Output the [X, Y] coordinate of the center of the cell containing the given text.  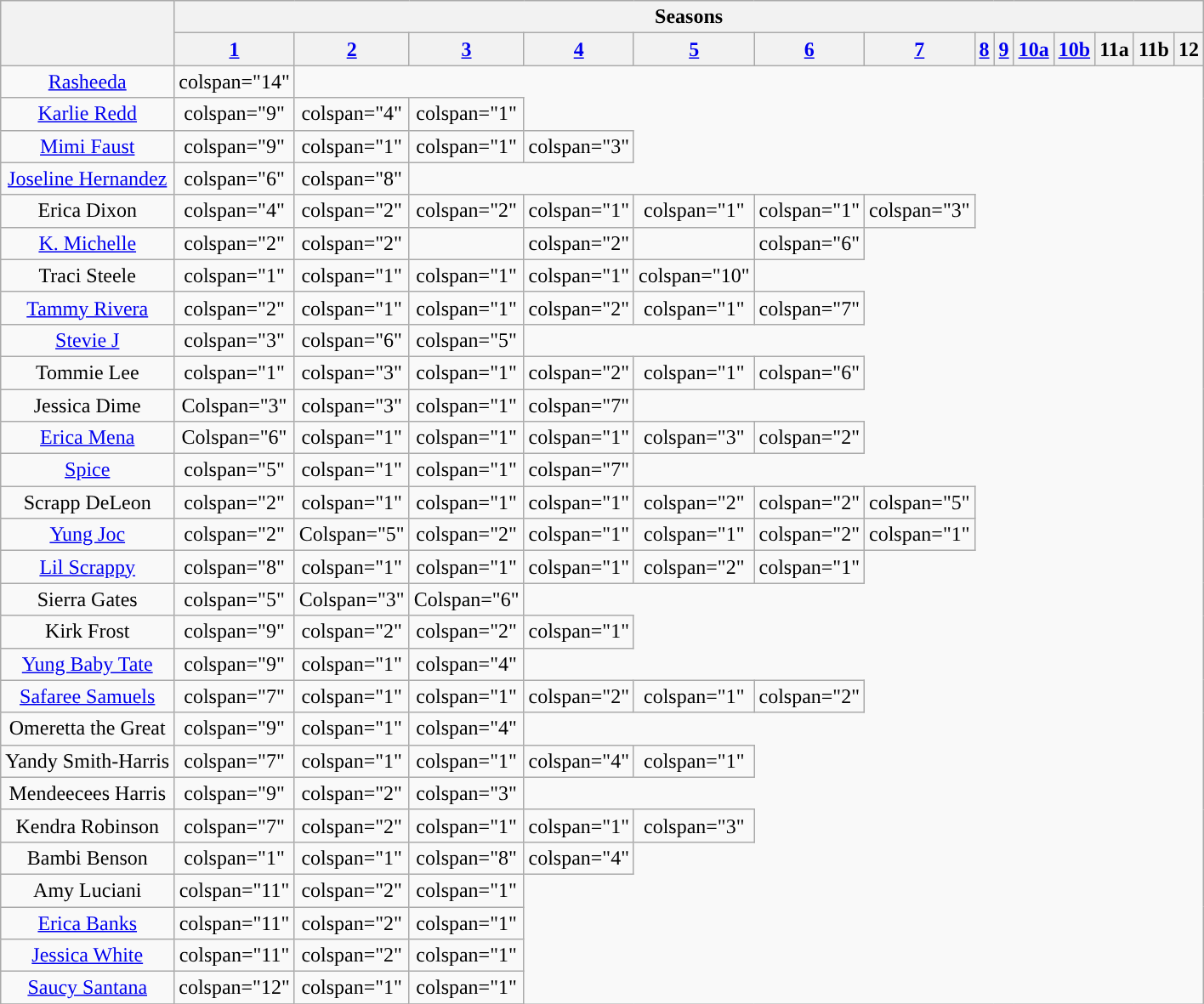
7 [920, 49]
Bambi Benson [88, 858]
Karlie Redd [88, 114]
Yandy Smith-Harris [88, 761]
8 [985, 49]
Mimi Faust [88, 146]
Tommie Lee [88, 372]
Yung Joc [88, 535]
9 [1003, 49]
4 [579, 49]
Spice [88, 470]
10b [1074, 49]
Joseline Hernandez [88, 179]
Stevie J [88, 340]
Saucy Santana [88, 988]
Kirk Frost [88, 632]
Lil Scrappy [88, 567]
Erica Banks [88, 922]
Traci Steele [88, 275]
Seasons [689, 17]
Safaree Samuels [88, 696]
Erica Dixon [88, 211]
5 [694, 49]
Sierra Gates [88, 599]
11b [1153, 49]
Erica Mena [88, 438]
2 [352, 49]
12 [1189, 49]
Kendra Robinson [88, 825]
11a [1115, 49]
colspan="12" [235, 988]
Scrapp DeLeon [88, 502]
3 [466, 49]
K. Michelle [88, 243]
Mendeecees Harris [88, 793]
colspan="10" [694, 275]
10a [1034, 49]
Amy Luciani [88, 890]
Colspan="5" [352, 535]
Jessica Dime [88, 406]
6 [809, 49]
Tammy Rivera [88, 308]
1 [235, 49]
Rasheeda [88, 82]
Yung Baby Tate [88, 664]
colspan="14" [235, 82]
Jessica White [88, 956]
Omeretta the Great [88, 729]
